Capture the cell that displays the provided text and extract its (x, y) central coordinate. 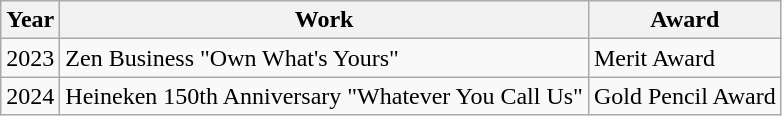
Award (684, 20)
Merit Award (684, 58)
Work (324, 20)
Year (30, 20)
Gold Pencil Award (684, 96)
Zen Business "Own What's Yours" (324, 58)
Heineken 150th Anniversary "Whatever You Call Us" (324, 96)
2023 (30, 58)
2024 (30, 96)
